Search for the cell housing the specified text and yield its [x, y] center coordinate. 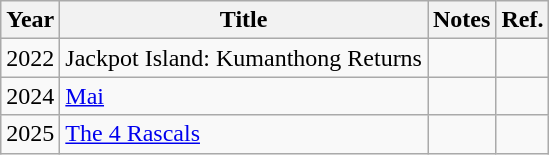
Jackpot Island: Kumanthong Returns [244, 58]
Ref. [522, 20]
The 4 Rascals [244, 134]
2022 [30, 58]
Mai [244, 96]
2025 [30, 134]
Title [244, 20]
Notes [462, 20]
Year [30, 20]
2024 [30, 96]
